Return the [x, y] coordinate for the center point of the cell that contains the specified text.  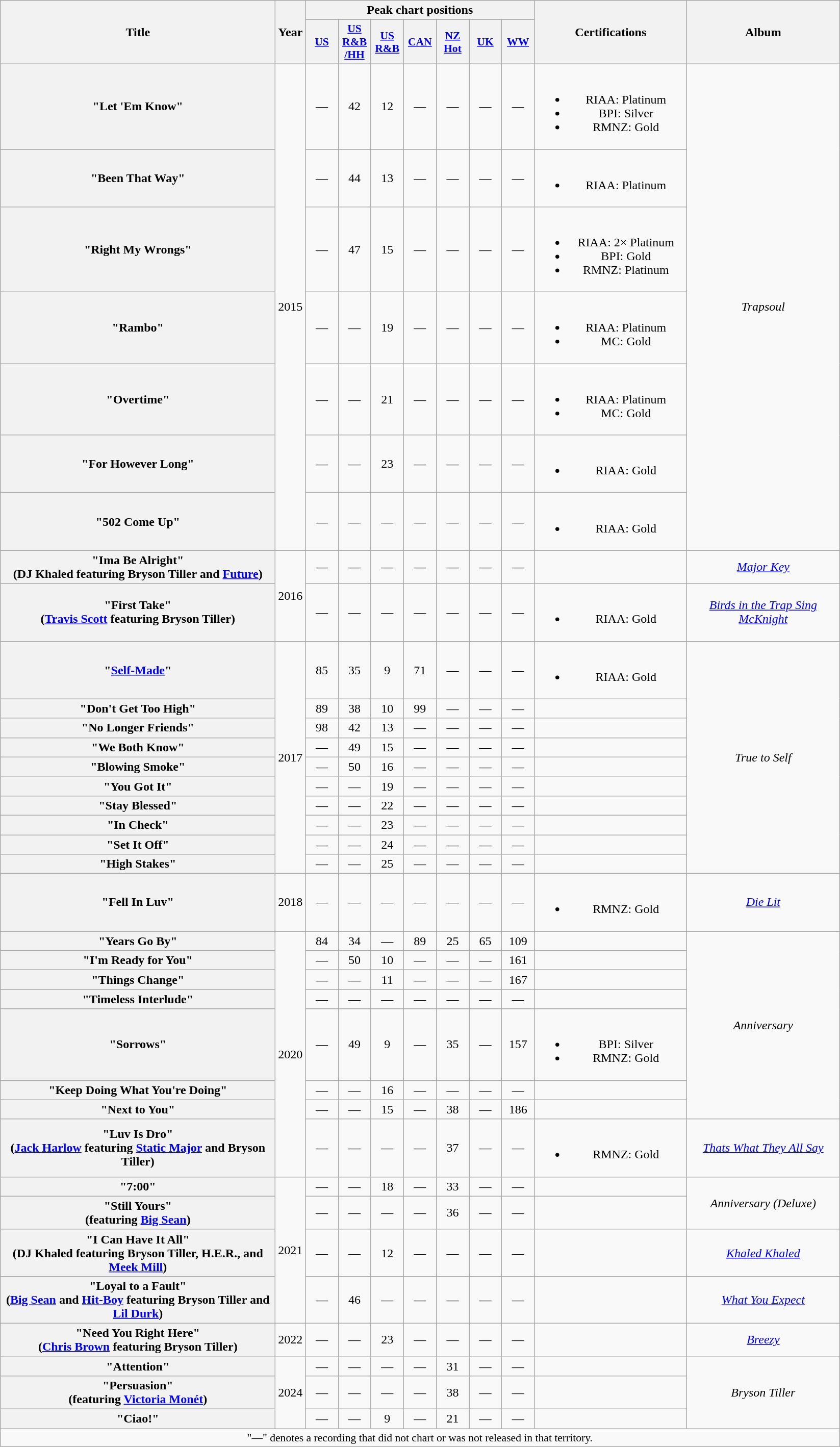
"Need You Right Here"(Chris Brown featuring Bryson Tiller) [138, 1339]
"7:00" [138, 1186]
USR&B [387, 42]
Khaled Khaled [763, 1253]
RIAA: Platinum [611, 177]
"Blowing Smoke" [138, 767]
Album [763, 33]
Anniversary [763, 1025]
WW [518, 42]
Year [291, 33]
"Timeless Interlude" [138, 999]
"For However Long" [138, 464]
65 [486, 941]
NZHot [452, 42]
"I'm Ready for You" [138, 960]
36 [452, 1213]
44 [354, 177]
22 [387, 805]
Title [138, 33]
Major Key [763, 567]
"No Longer Friends" [138, 728]
18 [387, 1186]
"Self-Made" [138, 670]
33 [452, 1186]
31 [452, 1366]
186 [518, 1109]
Anniversary (Deluxe) [763, 1203]
2022 [291, 1339]
Peak chart positions [420, 10]
"Years Go By" [138, 941]
"Overtime" [138, 399]
"Let 'Em Know" [138, 106]
"Things Change" [138, 980]
2017 [291, 757]
UK [486, 42]
85 [322, 670]
37 [452, 1148]
46 [354, 1300]
109 [518, 941]
"First Take"(Travis Scott featuring Bryson Tiller) [138, 612]
167 [518, 980]
2020 [291, 1054]
"Fell In Luv" [138, 903]
157 [518, 1045]
BPI: SilverRMNZ: Gold [611, 1045]
2018 [291, 903]
"—" denotes a recording that did not chart or was not released in that territory. [420, 1438]
"Ima Be Alright"(DJ Khaled featuring Bryson Tiller and Future) [138, 567]
Certifications [611, 33]
"In Check" [138, 825]
"Still Yours"(featuring Big Sean) [138, 1213]
2021 [291, 1250]
161 [518, 960]
"High Stakes" [138, 864]
"We Both Know" [138, 747]
Breezy [763, 1339]
99 [420, 708]
"Attention" [138, 1366]
"Stay Blessed" [138, 805]
"Loyal to a Fault"(Big Sean and Hit-Boy featuring Bryson Tiller and Lil Durk) [138, 1300]
"Keep Doing What You're Doing" [138, 1090]
"Sorrows" [138, 1045]
"You Got It" [138, 786]
CAN [420, 42]
"Set It Off" [138, 844]
2024 [291, 1392]
Birds in the Trap Sing McKnight [763, 612]
"Luv Is Dro"(Jack Harlow featuring Static Major and Bryson Tiller) [138, 1148]
"Rambo" [138, 328]
71 [420, 670]
Bryson Tiller [763, 1392]
USR&B/HH [354, 42]
"Been That Way" [138, 177]
"Next to You" [138, 1109]
34 [354, 941]
Die Lit [763, 903]
Trapsoul [763, 307]
RIAA: PlatinumBPI: SilverRMNZ: Gold [611, 106]
"Ciao!" [138, 1419]
2016 [291, 596]
"502 Come Up" [138, 521]
24 [387, 844]
US [322, 42]
11 [387, 980]
"I Can Have It All"(DJ Khaled featuring Bryson Tiller, H.E.R., and Meek Mill) [138, 1253]
Thats What They All Say [763, 1148]
2015 [291, 307]
RIAA: 2× PlatinumBPI: GoldRMNZ: Platinum [611, 250]
98 [322, 728]
47 [354, 250]
True to Self [763, 757]
"Right My Wrongs" [138, 250]
What You Expect [763, 1300]
"Don't Get Too High" [138, 708]
84 [322, 941]
"Persuasion"(featuring Victoria Monét) [138, 1392]
